For the text-containing cell, return its midpoint in [X, Y] coordinate format. 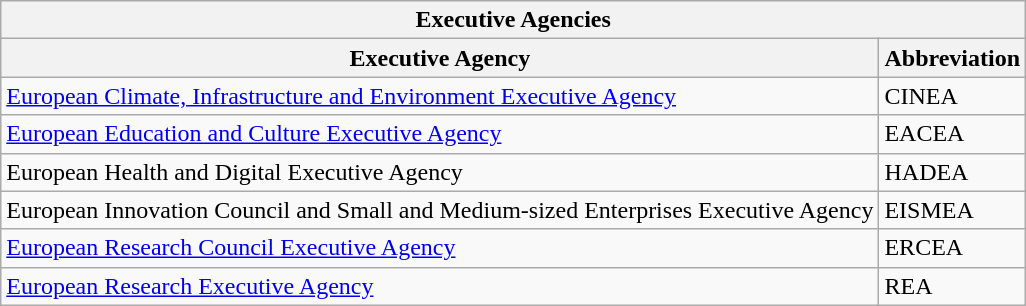
CINEA [952, 96]
Abbreviation [952, 58]
Executive Agencies [514, 20]
European Innovation Council and Small and Medium-sized Enterprises Executive Agency [440, 210]
EACEA [952, 134]
HADEA [952, 172]
REA [952, 286]
EISMEA [952, 210]
European Education and Culture Executive Agency [440, 134]
European Research Council Executive Agency [440, 248]
Executive Agency [440, 58]
European Research Executive Agency [440, 286]
European Health and Digital Executive Agency [440, 172]
European Climate, Infrastructure and Environment Executive Agency [440, 96]
ERCEA [952, 248]
